Extract the (x, y) coordinate from the center of the cell holding the provided text.  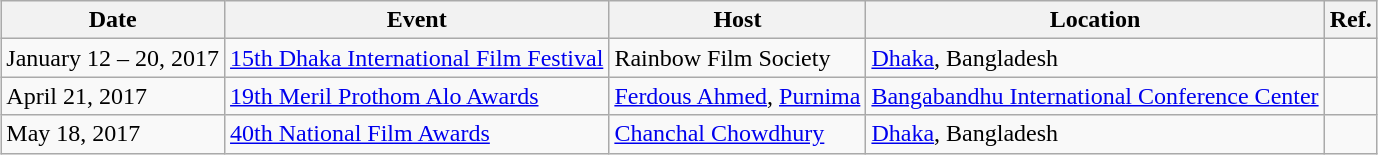
Bangabandhu International Conference Center (1095, 96)
May 18, 2017 (113, 134)
April 21, 2017 (113, 96)
January 12 – 20, 2017 (113, 58)
Ref. (1350, 20)
40th National Film Awards (417, 134)
Event (417, 20)
15th Dhaka International Film Festival (417, 58)
Rainbow Film Society (738, 58)
Ferdous Ahmed, Purnima (738, 96)
Chanchal Chowdhury (738, 134)
Location (1095, 20)
Date (113, 20)
Host (738, 20)
19th Meril Prothom Alo Awards (417, 96)
